Locate the cell with the specified text and output its [x, y] center coordinate. 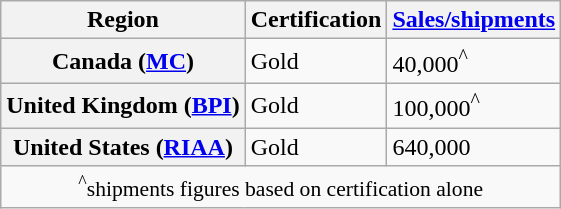
Region [123, 20]
Sales/shipments [474, 20]
^shipments figures based on certification alone [281, 186]
40,000^ [474, 62]
100,000^ [474, 106]
United Kingdom (BPI) [123, 106]
640,000 [474, 147]
Certification [316, 20]
United States (RIAA) [123, 147]
Canada (MC) [123, 62]
